Extract the (x, y) coordinate from the center of the cell holding the provided text.  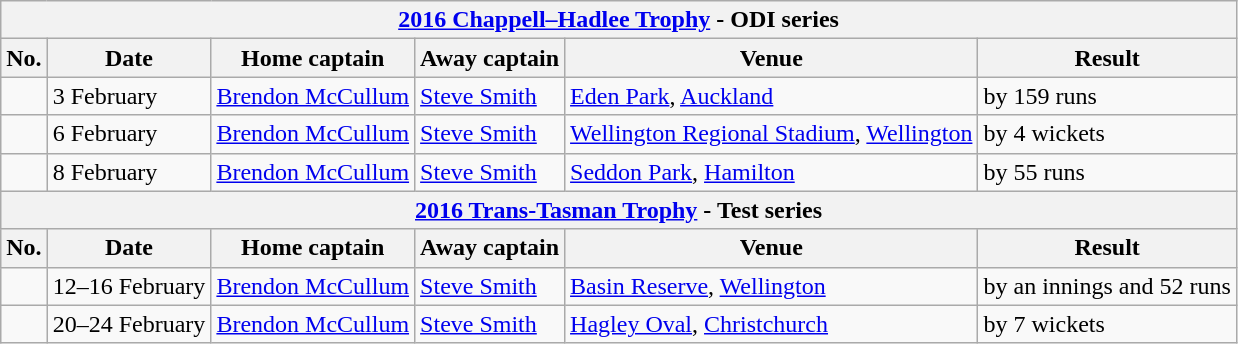
Wellington Regional Stadium, Wellington (772, 134)
Hagley Oval, Christchurch (772, 324)
12–16 February (129, 286)
by 55 runs (1107, 172)
by 7 wickets (1107, 324)
Eden Park, Auckland (772, 96)
by an innings and 52 runs (1107, 286)
by 4 wickets (1107, 134)
2016 Chappell–Hadlee Trophy - ODI series (619, 20)
Seddon Park, Hamilton (772, 172)
3 February (129, 96)
by 159 runs (1107, 96)
2016 Trans-Tasman Trophy - Test series (619, 210)
20–24 February (129, 324)
8 February (129, 172)
Basin Reserve, Wellington (772, 286)
6 February (129, 134)
